Capture the cell that displays the provided text and extract its (X, Y) central coordinate. 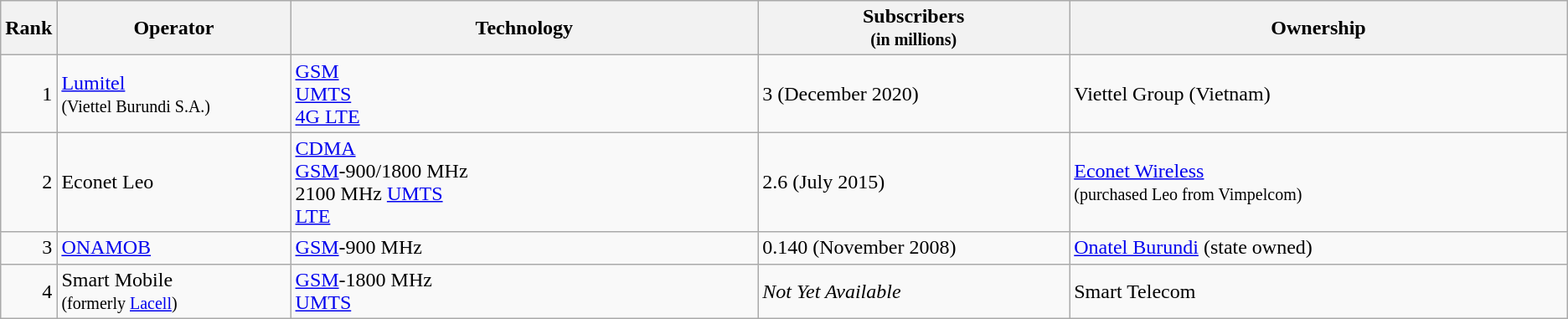
Ownership (1318, 28)
Viettel Group (Vietnam) (1318, 94)
Onatel Burundi (state owned) (1318, 248)
GSM-1800 MHzUMTS (524, 291)
Subscribers(in millions) (914, 28)
GSMUMTS4G LTE (524, 94)
0.140 (November 2008) (914, 248)
2.6 (July 2015) (914, 183)
1 (28, 94)
3 (December 2020) (914, 94)
2 (28, 183)
Smart Telecom (1318, 291)
4 (28, 291)
Smart Mobile(formerly Lacell) (174, 291)
Operator (174, 28)
ONAMOB (174, 248)
Technology (524, 28)
3 (28, 248)
Econet Wireless (purchased Leo from Vimpelcom) (1318, 183)
Econet Leo (174, 183)
CDMAGSM-900/1800 MHz2100 MHz UMTSLTE (524, 183)
Not Yet Available (914, 291)
Lumitel(Viettel Burundi S.A.) (174, 94)
GSM-900 MHz (524, 248)
Rank (28, 28)
